Capture the cell that displays the provided text and extract its (x, y) central coordinate. 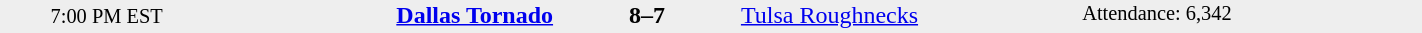
7:00 PM EST (106, 16)
Attendance: 6,342 (1252, 16)
Tulsa Roughnecks (910, 15)
8–7 (648, 15)
Dallas Tornado (384, 15)
